From the cell containing the given text, extract its center point as (x, y) coordinate. 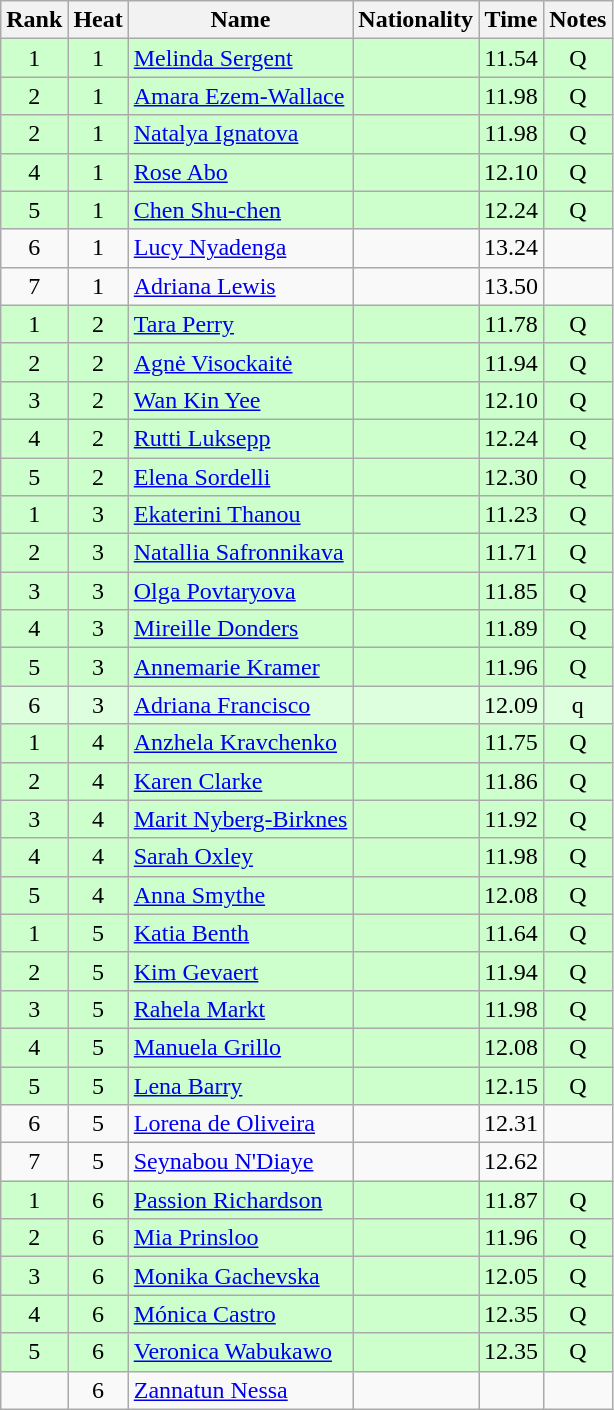
Karen Clarke (240, 781)
Heat (98, 20)
Lorena de Oliveira (240, 1124)
11.23 (512, 515)
12.05 (512, 1276)
13.24 (512, 248)
11.71 (512, 553)
12.09 (512, 705)
11.75 (512, 743)
Amara Ezem-Wallace (240, 96)
Name (240, 20)
11.64 (512, 933)
Elena Sordelli (240, 477)
Tara Perry (240, 324)
Sarah Oxley (240, 857)
Rank (34, 20)
Rose Abo (240, 172)
Rahela Markt (240, 1009)
Olga Povtaryova (240, 591)
11.86 (512, 781)
Monika Gachevska (240, 1276)
Anna Smythe (240, 895)
12.15 (512, 1085)
Time (512, 20)
Mia Prinsloo (240, 1238)
Wan Kin Yee (240, 400)
Kim Gevaert (240, 971)
Natallia Safronnikava (240, 553)
12.31 (512, 1124)
13.50 (512, 286)
Zannatun Nessa (240, 1390)
11.87 (512, 1200)
Marit Nyberg-Birknes (240, 819)
11.89 (512, 629)
11.85 (512, 591)
Lena Barry (240, 1085)
12.62 (512, 1162)
Ekaterini Thanou (240, 515)
Agnė Visockaitė (240, 362)
Passion Richardson (240, 1200)
Katia Benth (240, 933)
Seynabou N'Diaye (240, 1162)
Annemarie Kramer (240, 667)
11.78 (512, 324)
Lucy Nyadenga (240, 248)
12.30 (512, 477)
Notes (578, 20)
11.54 (512, 58)
Manuela Grillo (240, 1047)
Mónica Castro (240, 1314)
11.92 (512, 819)
Natalya Ignatova (240, 134)
Adriana Francisco (240, 705)
Rutti Luksepp (240, 438)
Melinda Sergent (240, 58)
Adriana Lewis (240, 286)
Anzhela Kravchenko (240, 743)
Mireille Donders (240, 629)
Chen Shu-chen (240, 210)
Veronica Wabukawo (240, 1352)
q (578, 705)
Nationality (416, 20)
